Search for the cell housing the specified text and yield its (X, Y) center coordinate. 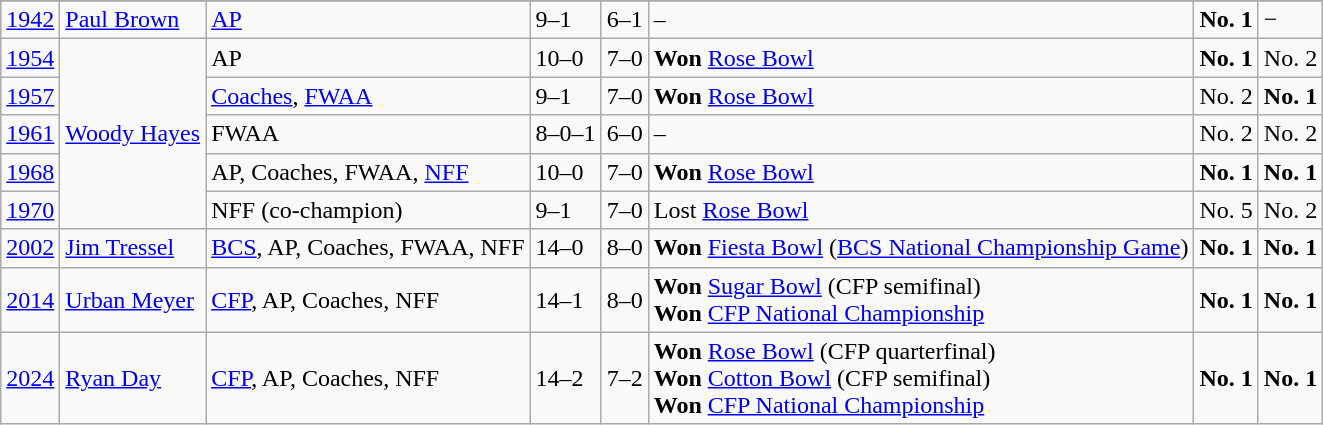
Won Fiesta Bowl (BCS National Championship Game) (921, 248)
AP, Coaches, FWAA, NFF (368, 172)
1954 (30, 58)
2014 (30, 300)
8–0–1 (566, 134)
Won Rose Bowl (CFP quarterfinal)Won Cotton Bowl (CFP semifinal)Won CFP National Championship (921, 378)
Coaches, FWAA (368, 96)
14–2 (566, 378)
Won Sugar Bowl (CFP semifinal)Won CFP National Championship (921, 300)
NFF (co-champion) (368, 210)
Jim Tressel (133, 248)
Urban Meyer (133, 300)
Woody Hayes (133, 134)
Ryan Day (133, 378)
6–1 (624, 20)
1957 (30, 96)
2024 (30, 378)
BCS, AP, Coaches, FWAA, NFF (368, 248)
Lost Rose Bowl (921, 210)
7–2 (624, 378)
2002 (30, 248)
Paul Brown (133, 20)
1942 (30, 20)
14–1 (566, 300)
No. 5 (1226, 210)
6–0 (624, 134)
− (1290, 20)
1970 (30, 210)
1961 (30, 134)
14–0 (566, 248)
FWAA (368, 134)
1968 (30, 172)
